From the cell containing the given text, extract its center point as (X, Y) coordinate. 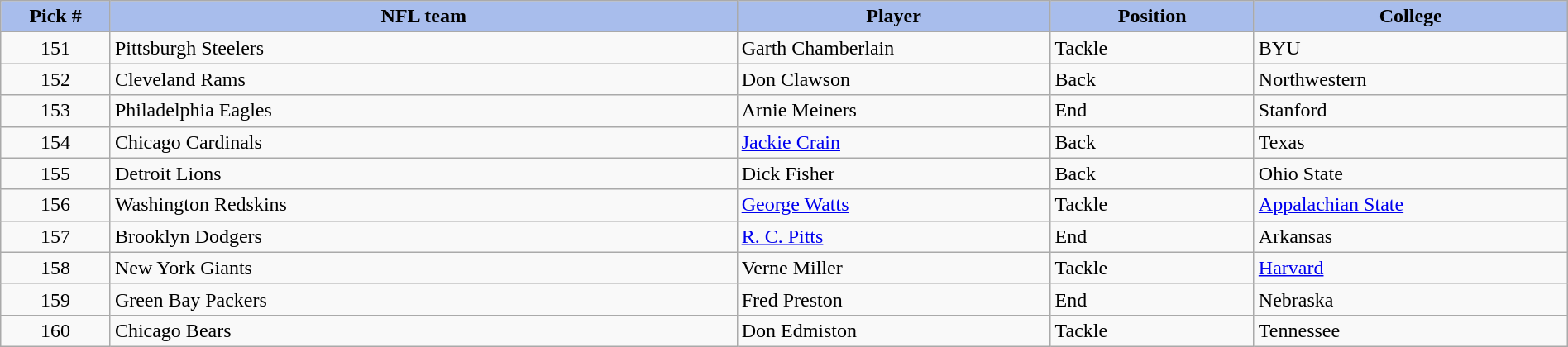
Brooklyn Dodgers (423, 236)
NFL team (423, 17)
Cleveland Rams (423, 79)
Position (1152, 17)
Philadelphia Eagles (423, 111)
George Watts (893, 205)
Washington Redskins (423, 205)
Dick Fisher (893, 173)
R. C. Pitts (893, 236)
Texas (1411, 142)
Pick # (56, 17)
153 (56, 111)
Tennessee (1411, 330)
Ohio State (1411, 173)
Jackie Crain (893, 142)
Detroit Lions (423, 173)
Appalachian State (1411, 205)
159 (56, 299)
Don Clawson (893, 79)
152 (56, 79)
157 (56, 236)
Nebraska (1411, 299)
BYU (1411, 48)
156 (56, 205)
Green Bay Packers (423, 299)
155 (56, 173)
151 (56, 48)
154 (56, 142)
College (1411, 17)
Harvard (1411, 268)
Arkansas (1411, 236)
160 (56, 330)
New York Giants (423, 268)
Verne Miller (893, 268)
Fred Preston (893, 299)
Chicago Cardinals (423, 142)
Don Edmiston (893, 330)
Player (893, 17)
Northwestern (1411, 79)
Chicago Bears (423, 330)
Stanford (1411, 111)
Pittsburgh Steelers (423, 48)
Arnie Meiners (893, 111)
158 (56, 268)
Garth Chamberlain (893, 48)
